From the cell containing the given text, extract its center point as (X, Y) coordinate. 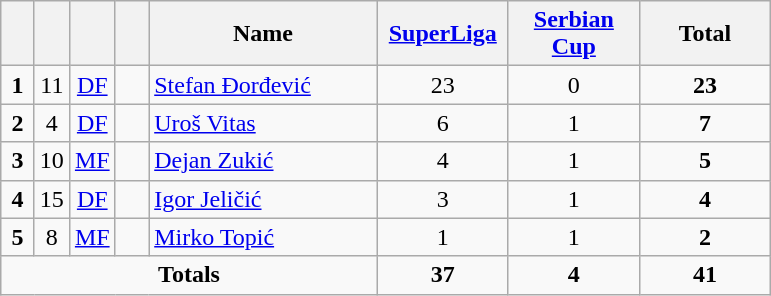
8 (52, 237)
41 (704, 275)
Name (264, 34)
Dejan Zukić (264, 161)
10 (52, 161)
SuperLiga (442, 34)
Total (704, 34)
Stefan Đorđević (264, 85)
Mirko Topić (264, 237)
7 (704, 123)
37 (442, 275)
15 (52, 199)
Igor Jeličić (264, 199)
0 (574, 85)
Uroš Vitas (264, 123)
6 (442, 123)
Totals (189, 275)
11 (52, 85)
Serbian Cup (574, 34)
